Determine the [X, Y] coordinate at the center of the cell enclosing the given text.  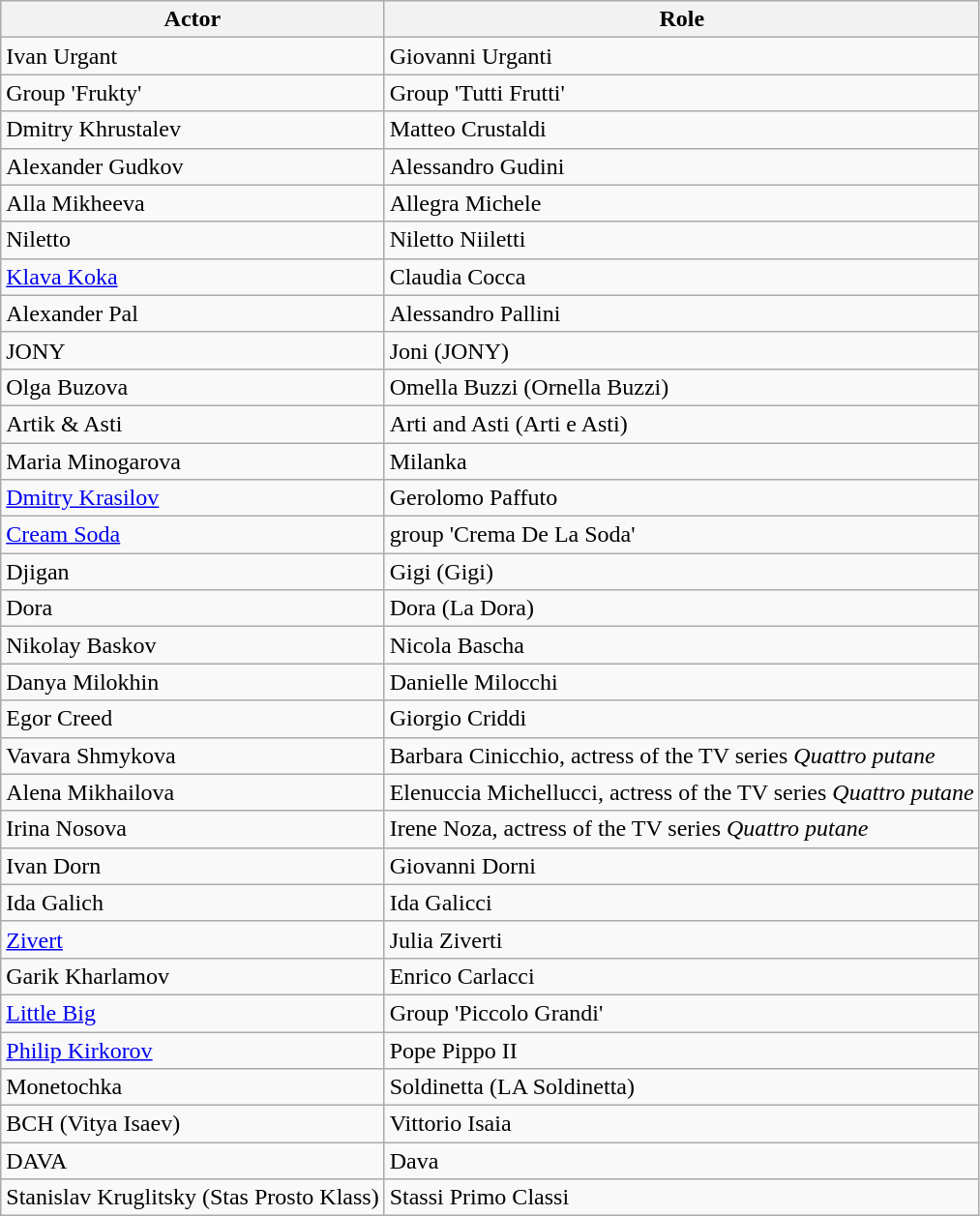
group 'Crema De La Soda' [681, 535]
Arti and Asti (Arti e Asti) [681, 424]
Garik Kharlamov [193, 976]
Dora (La Dora) [681, 608]
Egor Creed [193, 719]
BCH (Vitya Isaev) [193, 1124]
Klava Koka [193, 277]
Group 'Piccolo Grandi' [681, 1013]
JONY [193, 350]
Olga Buzova [193, 387]
Niletto [193, 240]
Role [681, 19]
Elenuccia Michellucci, actress of the TV series Quattro putane [681, 792]
Actor [193, 19]
Ivan Dorn [193, 866]
Omella Buzzi (Ornella Buzzi) [681, 387]
Philip Kirkorov [193, 1050]
Dava [681, 1161]
Irene Noza, actress of the TV series Quattro putane [681, 829]
Joni (JONY) [681, 350]
Djigan [193, 572]
Dora [193, 608]
Julia Ziverti [681, 939]
Vavara Shmykova [193, 756]
Giovanni Dorni [681, 866]
Enrico Carlacci [681, 976]
Irina Nosova [193, 829]
Gerolomo Paffuto [681, 498]
Barbara Cinicchio, actress of the TV series Quattro putane [681, 756]
Pope Pippo II [681, 1050]
Claudia Cocca [681, 277]
Ivan Urgant [193, 56]
Nikolay Baskov [193, 645]
Ida Galicci [681, 903]
Cream Soda [193, 535]
Allegra Michele [681, 203]
Ida Galich [193, 903]
Matteo Crustaldi [681, 130]
Stanislav Kruglitsky (Stas Prosto Klass) [193, 1198]
Group 'Tutti Frutti' [681, 93]
Monetochka [193, 1087]
Zivert [193, 939]
Giovanni Urganti [681, 56]
Alessandro Pallini [681, 313]
Gigi (Gigi) [681, 572]
Alessandro Gudini [681, 166]
Vittorio Isaia [681, 1124]
Alla Mikheeva [193, 203]
Dmitry Khrustalev [193, 130]
Alena Mikhailova [193, 792]
Maria Minogarova [193, 461]
Soldinetta (LA Soldinetta) [681, 1087]
Milanka [681, 461]
Danya Milokhin [193, 682]
Niletto Niiletti [681, 240]
Little Big [193, 1013]
Alexander Pal [193, 313]
Danielle Milocchi [681, 682]
Alexander Gudkov [193, 166]
DAVA [193, 1161]
Giorgio Criddi [681, 719]
Artik & Asti [193, 424]
Stassi Primo Classi [681, 1198]
Group 'Frukty' [193, 93]
Nicola Bascha [681, 645]
Dmitry Krasilov [193, 498]
